Return the [x, y] coordinate for the center point of the cell that contains the specified text.  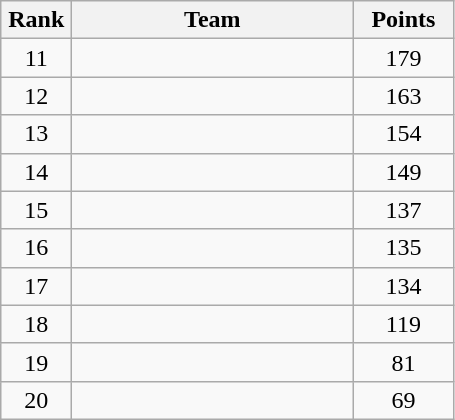
12 [36, 96]
154 [404, 134]
16 [36, 248]
179 [404, 58]
Points [404, 20]
13 [36, 134]
Rank [36, 20]
17 [36, 286]
19 [36, 362]
149 [404, 172]
18 [36, 324]
119 [404, 324]
135 [404, 248]
14 [36, 172]
20 [36, 400]
81 [404, 362]
15 [36, 210]
163 [404, 96]
134 [404, 286]
137 [404, 210]
11 [36, 58]
69 [404, 400]
Team [212, 20]
